For the text-containing cell, return its midpoint in [x, y] coordinate format. 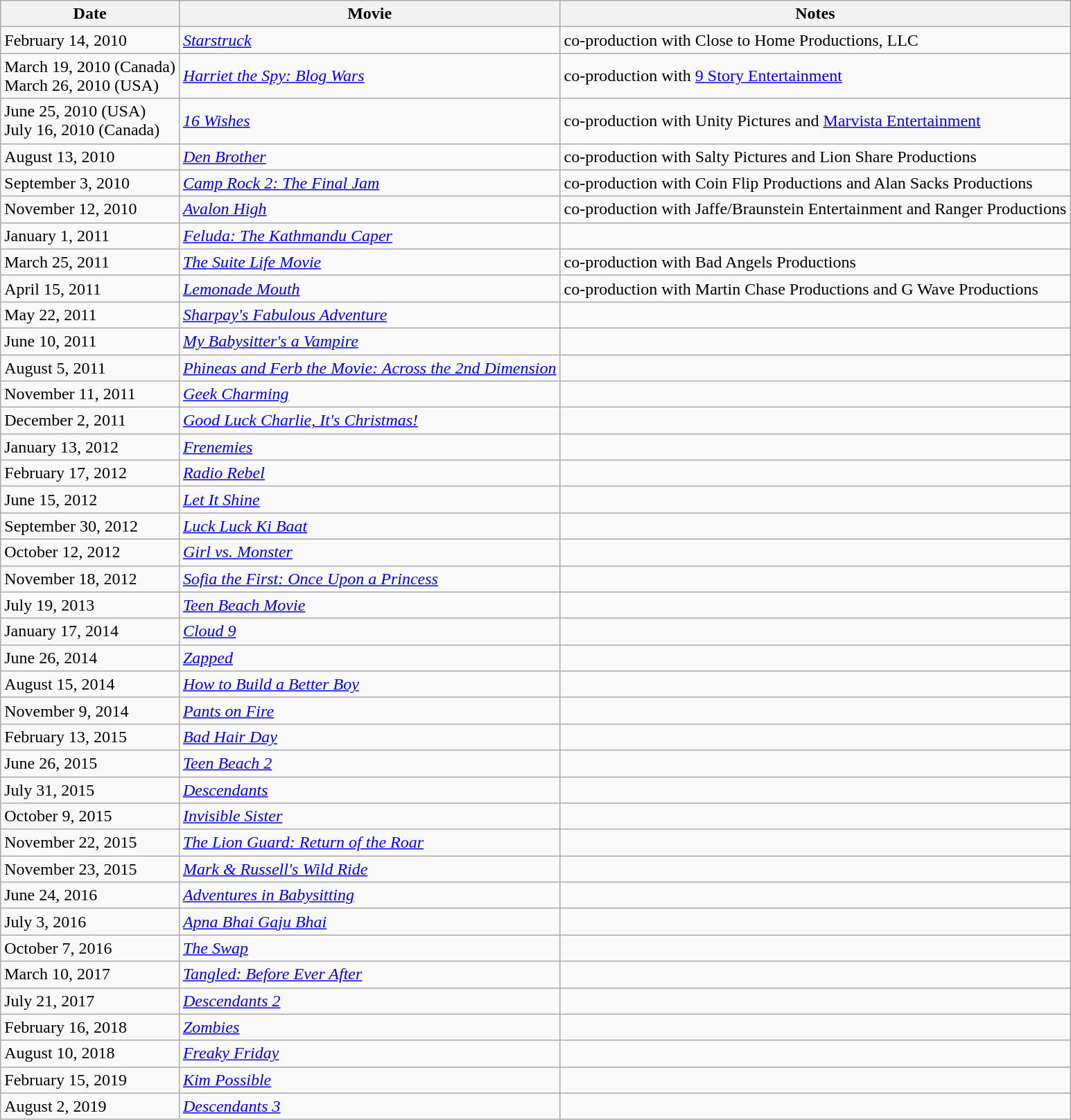
February 16, 2018 [90, 1027]
August 15, 2014 [90, 684]
Camp Rock 2: The Final Jam [369, 183]
Den Brother [369, 157]
co-production with Jaffe/Braunstein Entertainment and Ranger Productions [815, 209]
Avalon High [369, 209]
January 1, 2011 [90, 236]
Adventures in Babysitting [369, 895]
Let It Shine [369, 500]
February 15, 2019 [90, 1080]
August 13, 2010 [90, 157]
November 12, 2010 [90, 209]
How to Build a Better Boy [369, 684]
Luck Luck Ki Baat [369, 526]
October 7, 2016 [90, 948]
January 17, 2014 [90, 631]
Descendants 2 [369, 1001]
Girl vs. Monster [369, 552]
co-production with Bad Angels Productions [815, 262]
March 10, 2017 [90, 974]
Freaky Friday [369, 1053]
June 26, 2014 [90, 658]
Harriet the Spy: Blog Wars [369, 76]
Teen Beach 2 [369, 763]
July 19, 2013 [90, 605]
July 21, 2017 [90, 1001]
October 9, 2015 [90, 816]
November 9, 2014 [90, 710]
November 11, 2011 [90, 394]
July 3, 2016 [90, 922]
Apna Bhai Gaju Bhai [369, 922]
co-production with Coin Flip Productions and Alan Sacks Productions [815, 183]
Sharpay's Fabulous Adventure [369, 315]
Zombies [369, 1027]
Descendants [369, 789]
Radio Rebel [369, 473]
The Swap [369, 948]
December 2, 2011 [90, 421]
Descendants 3 [369, 1106]
Mark & Russell's Wild Ride [369, 869]
August 5, 2011 [90, 368]
November 22, 2015 [90, 843]
March 19, 2010 (Canada)March 26, 2010 (USA) [90, 76]
August 10, 2018 [90, 1053]
January 13, 2012 [90, 447]
Starstruck [369, 40]
Lemonade Mouth [369, 288]
Notes [815, 14]
April 15, 2011 [90, 288]
Bad Hair Day [369, 737]
Kim Possible [369, 1080]
June 15, 2012 [90, 500]
June 24, 2016 [90, 895]
Date [90, 14]
co-production with Unity Pictures and Marvista Entertainment [815, 121]
November 18, 2012 [90, 579]
August 2, 2019 [90, 1106]
June 26, 2015 [90, 763]
co-production with Martin Chase Productions and G Wave Productions [815, 288]
November 23, 2015 [90, 869]
Invisible Sister [369, 816]
Zapped [369, 658]
co-production with Salty Pictures and Lion Share Productions [815, 157]
16 Wishes [369, 121]
Teen Beach Movie [369, 605]
co-production with 9 Story Entertainment [815, 76]
Tangled: Before Ever After [369, 974]
July 31, 2015 [90, 789]
The Lion Guard: Return of the Roar [369, 843]
Feluda: The Kathmandu Caper [369, 236]
March 25, 2011 [90, 262]
February 14, 2010 [90, 40]
My Babysitter's a Vampire [369, 341]
June 25, 2010 (USA)July 16, 2010 (Canada) [90, 121]
February 13, 2015 [90, 737]
Good Luck Charlie, It's Christmas! [369, 421]
September 3, 2010 [90, 183]
Cloud 9 [369, 631]
February 17, 2012 [90, 473]
The Suite Life Movie [369, 262]
co-production with Close to Home Productions, LLC [815, 40]
October 12, 2012 [90, 552]
September 30, 2012 [90, 526]
June 10, 2011 [90, 341]
Phineas and Ferb the Movie: Across the 2nd Dimension [369, 368]
Frenemies [369, 447]
Sofia the First: Once Upon a Princess [369, 579]
Geek Charming [369, 394]
May 22, 2011 [90, 315]
Pants on Fire [369, 710]
Movie [369, 14]
